Output the [X, Y] coordinate of the center of the cell containing the given text.  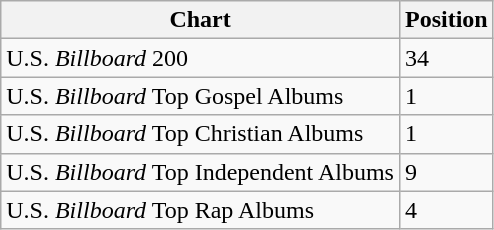
34 [446, 58]
U.S. Billboard 200 [200, 58]
4 [446, 210]
9 [446, 172]
U.S. Billboard Top Rap Albums [200, 210]
U.S. Billboard Top Gospel Albums [200, 96]
Position [446, 20]
U.S. Billboard Top Independent Albums [200, 172]
Chart [200, 20]
U.S. Billboard Top Christian Albums [200, 134]
